Search for the cell housing the specified text and yield its [x, y] center coordinate. 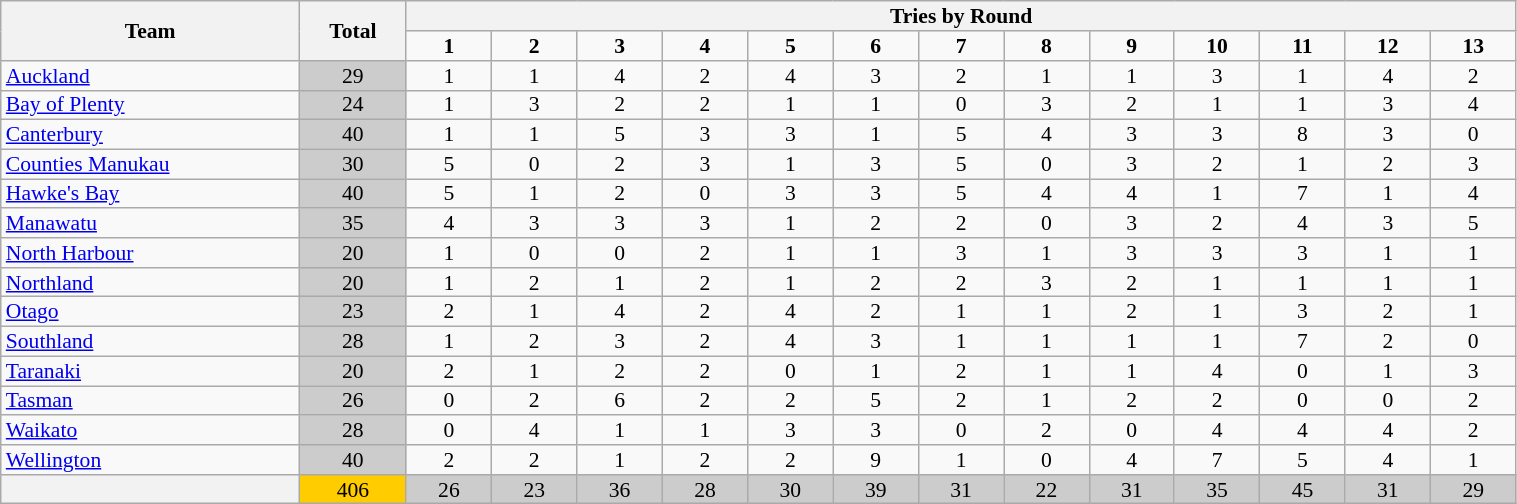
Northland [150, 282]
13 [1474, 46]
22 [1046, 489]
36 [620, 489]
Team [150, 30]
Auckland [150, 75]
Manawatu [150, 223]
11 [1302, 46]
Total [354, 30]
39 [876, 489]
Otago [150, 312]
North Harbour [150, 253]
24 [354, 105]
Canterbury [150, 135]
Counties Manukau [150, 164]
45 [1302, 489]
Southland [150, 341]
Tasman [150, 401]
406 [354, 489]
Taranaki [150, 371]
Waikato [150, 430]
Wellington [150, 460]
12 [1388, 46]
Bay of Plenty [150, 105]
Tries by Round [961, 16]
10 [1216, 46]
Hawke's Bay [150, 194]
